Scan for the cell matching the given text and deliver its (x, y) coordinate at center. 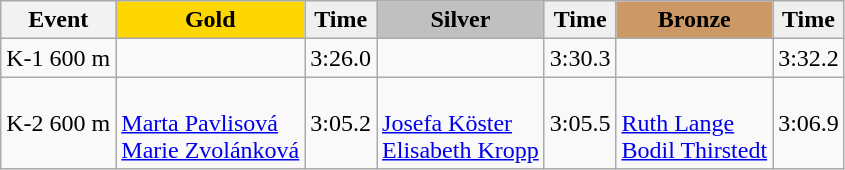
3:26.0 (341, 58)
Marta PavlisováMarie Zvolánková (210, 123)
3:30.3 (580, 58)
3:32.2 (809, 58)
Event (58, 20)
3:06.9 (809, 123)
Silver (461, 20)
K-2 600 m (58, 123)
3:05.5 (580, 123)
Ruth LangeBodil Thirstedt (694, 123)
3:05.2 (341, 123)
K-1 600 m (58, 58)
Bronze (694, 20)
Josefa KösterElisabeth Kropp (461, 123)
Gold (210, 20)
